Pinpoint the cell where the given text exists, returning its [X, Y] midpoint coordinate. 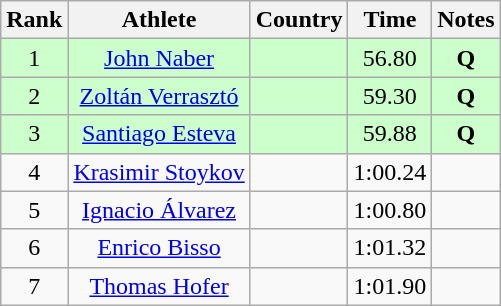
Enrico Bisso [159, 248]
Rank [34, 20]
Santiago Esteva [159, 134]
4 [34, 172]
Ignacio Álvarez [159, 210]
5 [34, 210]
Notes [466, 20]
Thomas Hofer [159, 286]
1:00.80 [390, 210]
1:01.32 [390, 248]
1 [34, 58]
Time [390, 20]
Krasimir Stoykov [159, 172]
John Naber [159, 58]
1:00.24 [390, 172]
Zoltán Verrasztó [159, 96]
7 [34, 286]
1:01.90 [390, 286]
59.30 [390, 96]
Athlete [159, 20]
3 [34, 134]
Country [299, 20]
59.88 [390, 134]
6 [34, 248]
2 [34, 96]
56.80 [390, 58]
